Search for the cell housing the specified text and yield its [x, y] center coordinate. 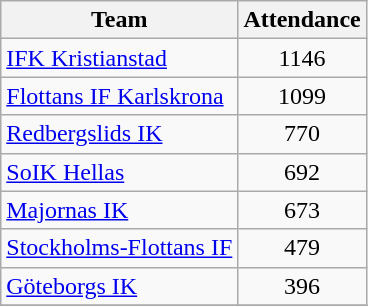
673 [302, 210]
479 [302, 248]
Redbergslids IK [120, 134]
SoIK Hellas [120, 172]
770 [302, 134]
396 [302, 286]
Team [120, 20]
1099 [302, 96]
692 [302, 172]
Göteborgs IK [120, 286]
Stockholms-Flottans IF [120, 248]
1146 [302, 58]
Majornas IK [120, 210]
IFK Kristianstad [120, 58]
Attendance [302, 20]
Flottans IF Karlskrona [120, 96]
